Return the [x, y] coordinate for the center point of the cell that contains the specified text.  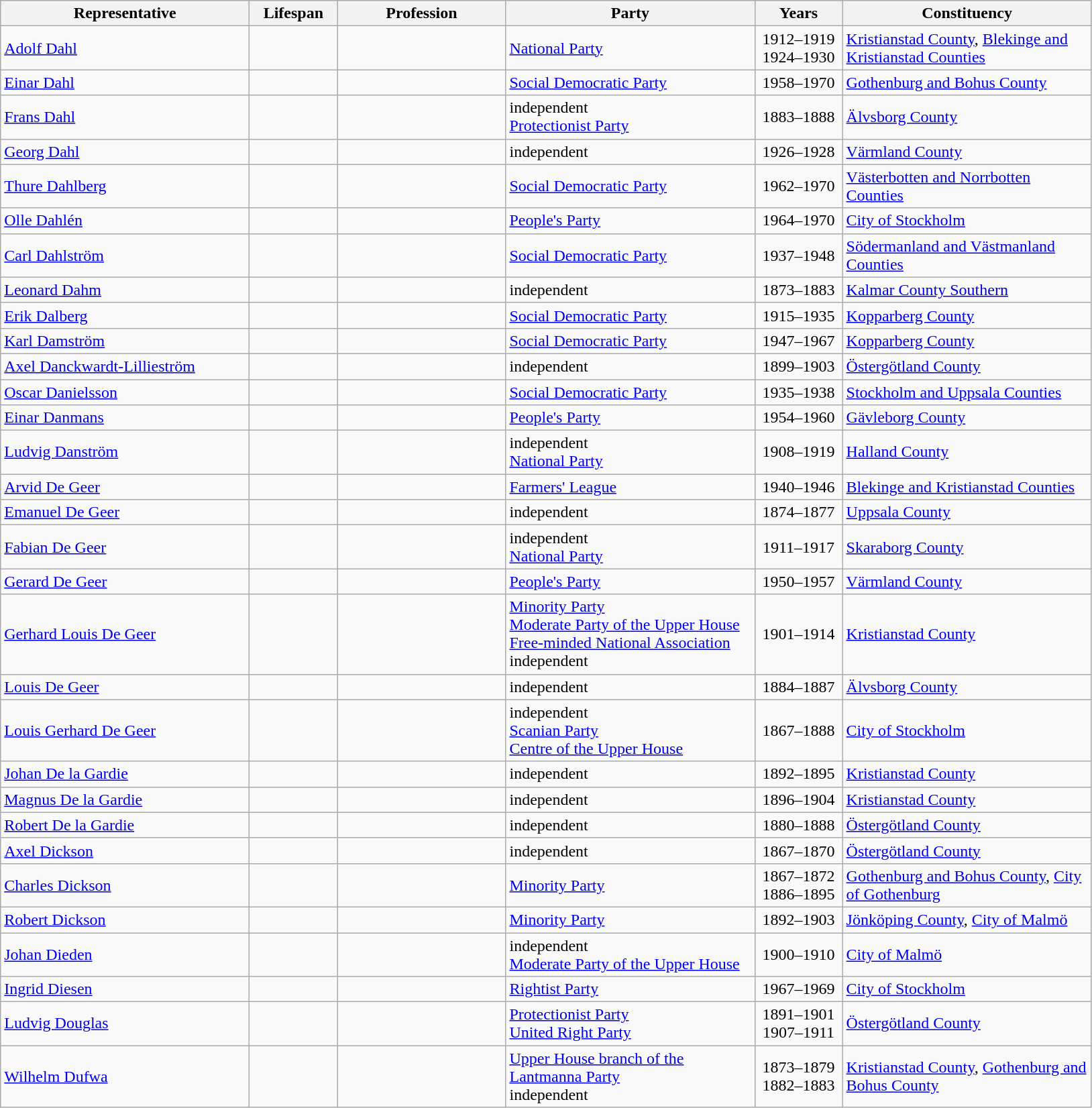
1950–1957 [798, 581]
Farmers' League [631, 487]
1880–1888 [798, 825]
1962–1970 [798, 186]
Karl Damström [125, 341]
Thure Dahlberg [125, 186]
Magnus De la Gardie [125, 799]
Blekinge and Kristianstad Counties [967, 487]
Västerbotten and Norrbotten Counties [967, 186]
Louis Gerhard De Geer [125, 730]
Fabian De Geer [125, 547]
1874–1877 [798, 512]
1964–1970 [798, 221]
Robert Dickson [125, 920]
Skaraborg County [967, 547]
1884–1887 [798, 687]
Halland County [967, 452]
Olle Dahlén [125, 221]
Emanuel De Geer [125, 512]
1912–19191924–1930 [798, 48]
Kristianstad County, Gothenburg and Bohus County [967, 1076]
Arvid De Geer [125, 487]
1873–18791882–1883 [798, 1076]
1958–1970 [798, 82]
1915–1935 [798, 315]
1867–1888 [798, 730]
1926–1928 [798, 152]
Erik Dalberg [125, 315]
Axel Dickson [125, 850]
1940–1946 [798, 487]
Oscar Danielsson [125, 392]
independent Moderate Party of the Upper House [631, 954]
1892–1895 [798, 774]
Wilhelm Dufwa [125, 1076]
1967–1969 [798, 989]
Profession [421, 13]
Johan Dieden [125, 954]
Georg Dahl [125, 152]
Robert De la Gardie [125, 825]
1896–1904 [798, 799]
Gävleborg County [967, 418]
Gerhard Louis De Geer [125, 634]
Charles Dickson [125, 885]
Louis De Geer [125, 687]
Ingrid Diesen [125, 989]
1883–1888 [798, 117]
Gerard De Geer [125, 581]
1911–1917 [798, 547]
1867–18721886–1895 [798, 885]
1892–1903 [798, 920]
1901–1914 [798, 634]
1891–19011907–1911 [798, 1023]
Uppsala County [967, 512]
1954–1960 [798, 418]
Minority Party Moderate Party of the Upper House Free-minded National Association independent [631, 634]
independent Scanian Party Centre of the Upper House [631, 730]
Gothenburg and Bohus County [967, 82]
Years [798, 13]
Södermanland and Västmanland Counties [967, 255]
Ludvig Danström [125, 452]
independent Protectionist Party [631, 117]
Einar Danmans [125, 418]
Gothenburg and Bohus County, City of Gothenburg [967, 885]
City of Malmö [967, 954]
1873–1883 [798, 290]
Party [631, 13]
1937–1948 [798, 255]
Upper House branch of the Lantmanna Party independent [631, 1076]
Ludvig Douglas [125, 1023]
Carl Dahlström [125, 255]
Frans Dahl [125, 117]
Lifespan [294, 13]
Kristianstad County, Blekinge and Kristianstad Counties [967, 48]
1899–1903 [798, 366]
Johan De la Gardie [125, 774]
Leonard Dahm [125, 290]
Stockholm and Uppsala Counties [967, 392]
Axel Danckwardt-Lillieström [125, 366]
1900–1910 [798, 954]
Constituency [967, 13]
Einar Dahl [125, 82]
Jönköping County, City of Malmö [967, 920]
Representative [125, 13]
National Party [631, 48]
1867–1870 [798, 850]
Protectionist Party United Right Party [631, 1023]
1908–1919 [798, 452]
1947–1967 [798, 341]
Adolf Dahl [125, 48]
1935–1938 [798, 392]
Kalmar County Southern [967, 290]
Rightist Party [631, 989]
